Determine the (x, y) coordinate at the center of the cell enclosing the given text.  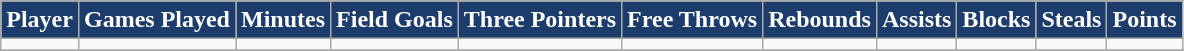
Field Goals (395, 20)
Steals (1072, 20)
Three Pointers (540, 20)
Player (40, 20)
Points (1144, 20)
Assists (916, 20)
Free Throws (692, 20)
Games Played (156, 20)
Minutes (284, 20)
Blocks (996, 20)
Rebounds (820, 20)
